Capture the cell that displays the provided text and extract its [x, y] central coordinate. 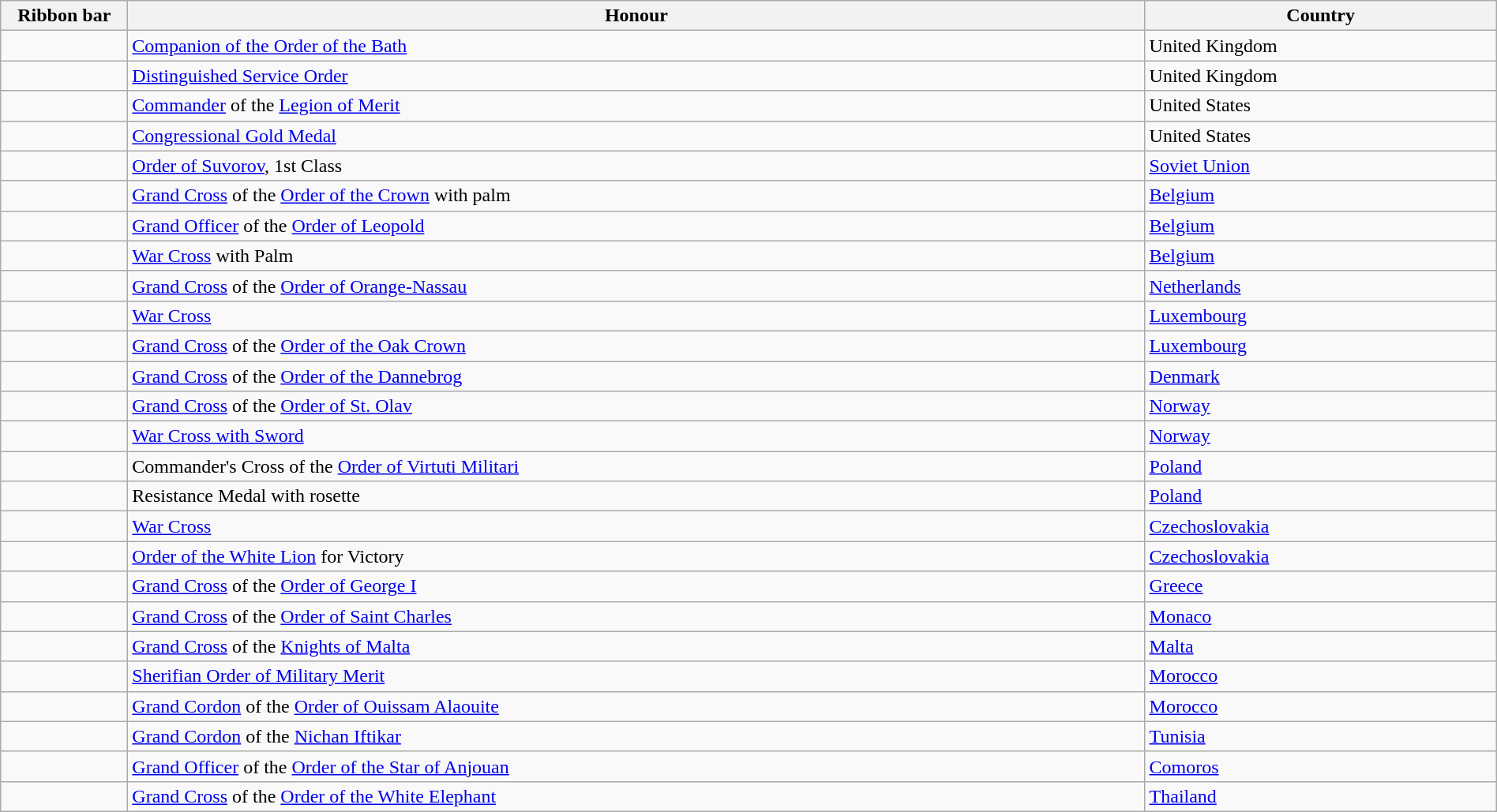
Comoros [1320, 766]
Ribbon bar [65, 16]
Grand Cross of the Knights of Malta [636, 646]
Companion of the Order of the Bath [636, 46]
Denmark [1320, 376]
Soviet Union [1320, 166]
Sherifian Order of Military Merit [636, 676]
Grand Cross of the Order of Orange-Nassau [636, 286]
Grand Officer of the Order of Leopold [636, 226]
Grand Cordon of the Nichan Iftikar [636, 736]
Grand Officer of the Order of the Star of Anjouan [636, 766]
Grand Cross of the Order of the Dannebrog [636, 376]
Grand Cross of the Order of Saint Charles [636, 616]
Grand Cordon of the Order of Ouissam Alaouite [636, 706]
Commander of the Legion of Merit [636, 106]
Greece [1320, 586]
Honour [636, 16]
Country [1320, 16]
Grand Cross of the Order of St. Olav [636, 406]
Order of the White Lion for Victory [636, 556]
Grand Cross of the Order of George I [636, 586]
Malta [1320, 646]
Monaco [1320, 616]
Resistance Medal with rosette [636, 496]
Commander's Cross of the Order of Virtuti Militari [636, 466]
Congressional Gold Medal [636, 136]
War Cross with Sword [636, 436]
Thailand [1320, 796]
War Cross with Palm [636, 256]
Tunisia [1320, 736]
Netherlands [1320, 286]
Order of Suvorov, 1st Class [636, 166]
Distinguished Service Order [636, 76]
Grand Cross of the Order of the Crown with palm [636, 196]
Grand Cross of the Order of the Oak Crown [636, 346]
Grand Cross of the Order of the White Elephant [636, 796]
